Provide the (X, Y) coordinate of the cell's center where the given text is located.  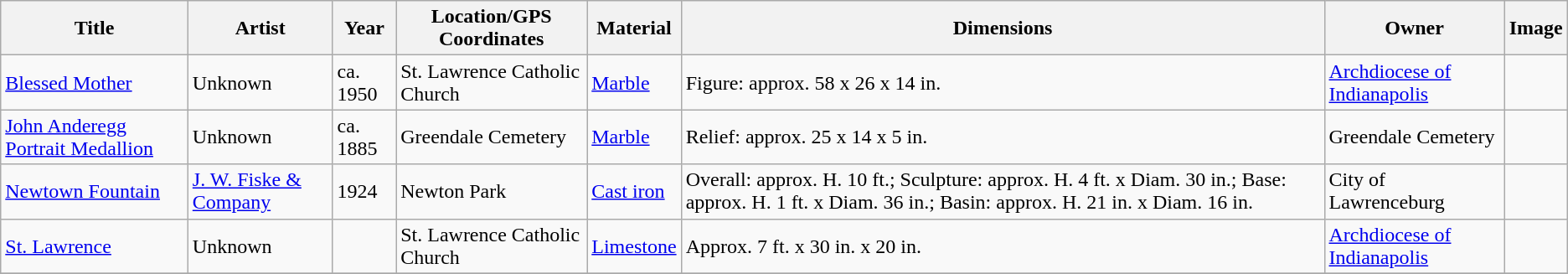
John Anderegg Portrait Medallion (95, 137)
Figure: approx. 58 x 26 x 14 in. (1003, 82)
Owner (1414, 28)
ca. 1950 (364, 82)
J. W. Fiske & Company (260, 191)
Approx. 7 ft. x 30 in. x 20 in. (1003, 246)
St. Lawrence (95, 246)
ca. 1885 (364, 137)
Limestone (634, 246)
Artist (260, 28)
Cast iron (634, 191)
Title (95, 28)
Location/GPS Coordinates (492, 28)
Newtown Fountain (95, 191)
Year (364, 28)
Dimensions (1003, 28)
City of Lawrenceburg (1414, 191)
Newton Park (492, 191)
1924 (364, 191)
Blessed Mother (95, 82)
Material (634, 28)
Image (1536, 28)
Relief: approx. 25 x 14 x 5 in. (1003, 137)
